Return the (X, Y) coordinate for the center point of the cell that contains the specified text.  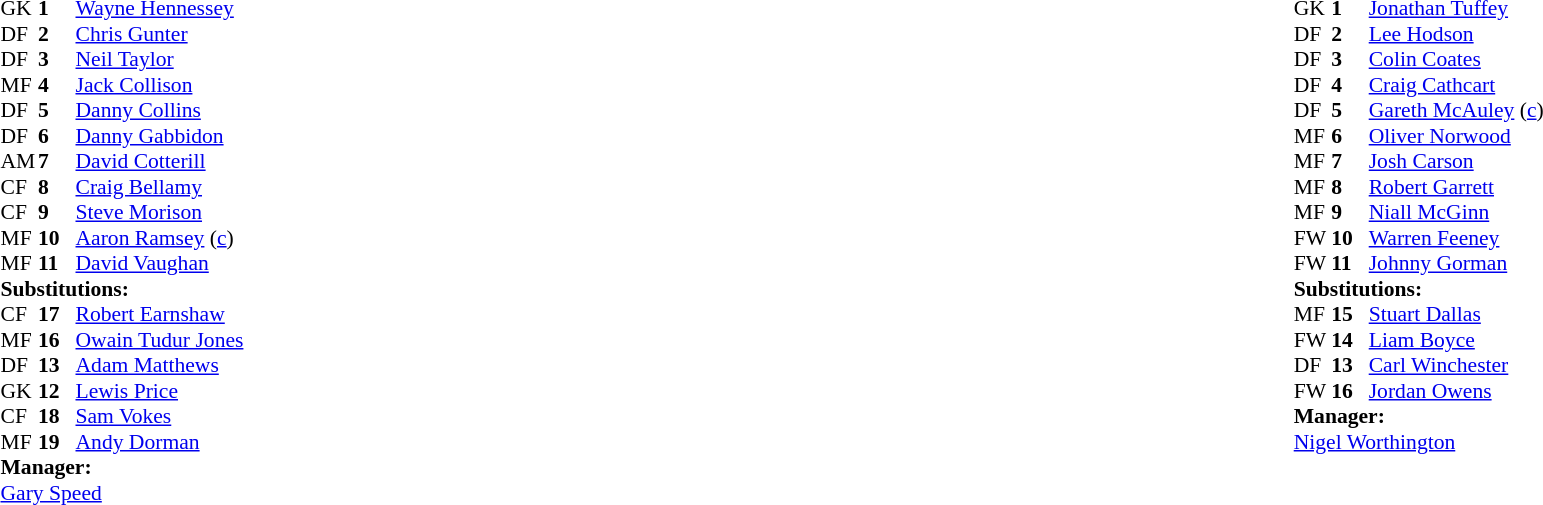
David Cotterill (160, 161)
18 (57, 417)
Steve Morison (160, 213)
19 (57, 442)
Owain Tudur Jones (160, 340)
Neil Taylor (160, 59)
14 (1350, 340)
Substitutions: (122, 289)
David Vaughan (160, 263)
GK (19, 391)
Jack Collison (160, 85)
Lewis Price (160, 391)
Robert Earnshaw (160, 315)
Sam Vokes (160, 417)
15 (1350, 315)
Manager: (122, 467)
17 (57, 315)
AM (19, 161)
Danny Gabbidon (160, 136)
Adam Matthews (160, 365)
Danny Collins (160, 111)
Aaron Ramsey (c) (160, 238)
Chris Gunter (160, 34)
Craig Bellamy (160, 187)
Andy Dorman (160, 442)
12 (57, 391)
